Return the (X, Y) coordinate for the center point of the cell that contains the specified text.  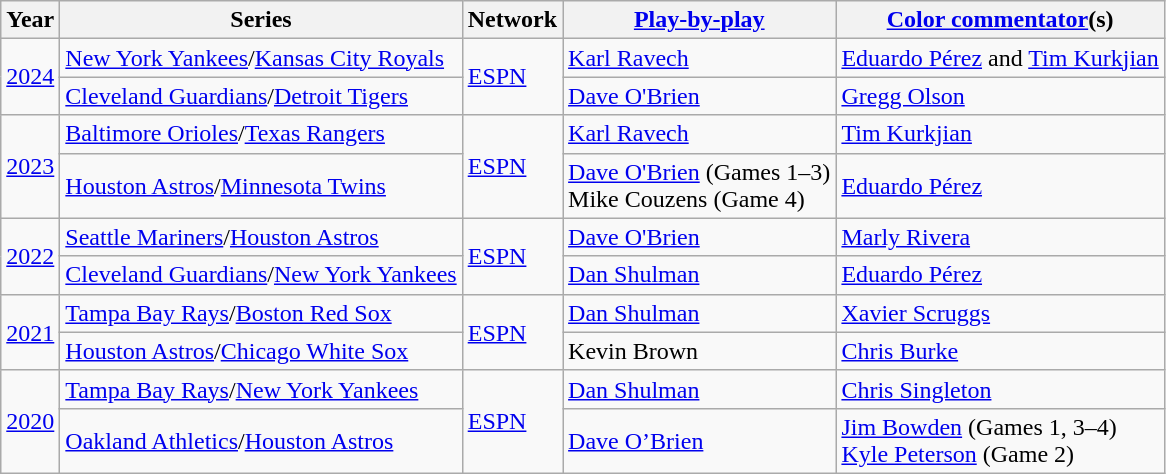
Dave O’Brien (700, 440)
Tampa Bay Rays/New York Yankees (261, 389)
2023 (30, 166)
2024 (30, 77)
Color commentator(s) (1000, 20)
Year (30, 20)
Eduardo Pérez and Tim Kurkjian (1000, 58)
Gregg Olson (1000, 96)
Play-by-play (700, 20)
Tim Kurkjian (1000, 134)
Kevin Brown (700, 351)
Dave O'Brien (Games 1–3)Mike Couzens (Game 4) (700, 186)
Marly Rivera (1000, 237)
Baltimore Orioles/Texas Rangers (261, 134)
Network (512, 20)
Jim Bowden (Games 1, 3–4)Kyle Peterson (Game 2) (1000, 440)
Houston Astros/Chicago White Sox (261, 351)
Chris Singleton (1000, 389)
Chris Burke (1000, 351)
New York Yankees/Kansas City Royals (261, 58)
2022 (30, 256)
Houston Astros/Minnesota Twins (261, 186)
Series (261, 20)
2020 (30, 422)
Seattle Mariners/Houston Astros (261, 237)
Tampa Bay Rays/Boston Red Sox (261, 313)
2021 (30, 332)
Xavier Scruggs (1000, 313)
Cleveland Guardians/New York Yankees (261, 275)
Cleveland Guardians/Detroit Tigers (261, 96)
Oakland Athletics/Houston Astros (261, 440)
